Determine the (x, y) coordinate at the center of the cell enclosing the given text.  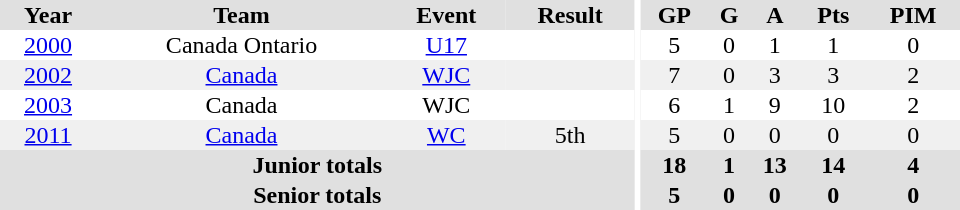
6 (674, 105)
A (774, 15)
Year (48, 15)
14 (833, 165)
9 (774, 105)
18 (674, 165)
Team (242, 15)
10 (833, 105)
U17 (446, 45)
13 (774, 165)
2000 (48, 45)
Junior totals (317, 165)
GP (674, 15)
Canada Ontario (242, 45)
Event (446, 15)
G (730, 15)
2003 (48, 105)
5th (570, 135)
Pts (833, 15)
4 (913, 165)
7 (674, 75)
PIM (913, 15)
WC (446, 135)
2011 (48, 135)
Senior totals (317, 195)
2002 (48, 75)
Result (570, 15)
